Return [X, Y] of the center of cell containing provided text 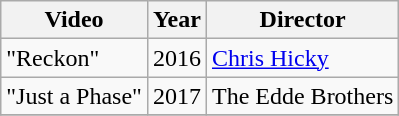
2016 [176, 58]
Chris Hicky [302, 58]
Year [176, 20]
Director [302, 20]
The Edde Brothers [302, 96]
2017 [176, 96]
Video [74, 20]
"Reckon" [74, 58]
"Just a Phase" [74, 96]
